Pinpoint the cell where the given text exists, returning its [X, Y] midpoint coordinate. 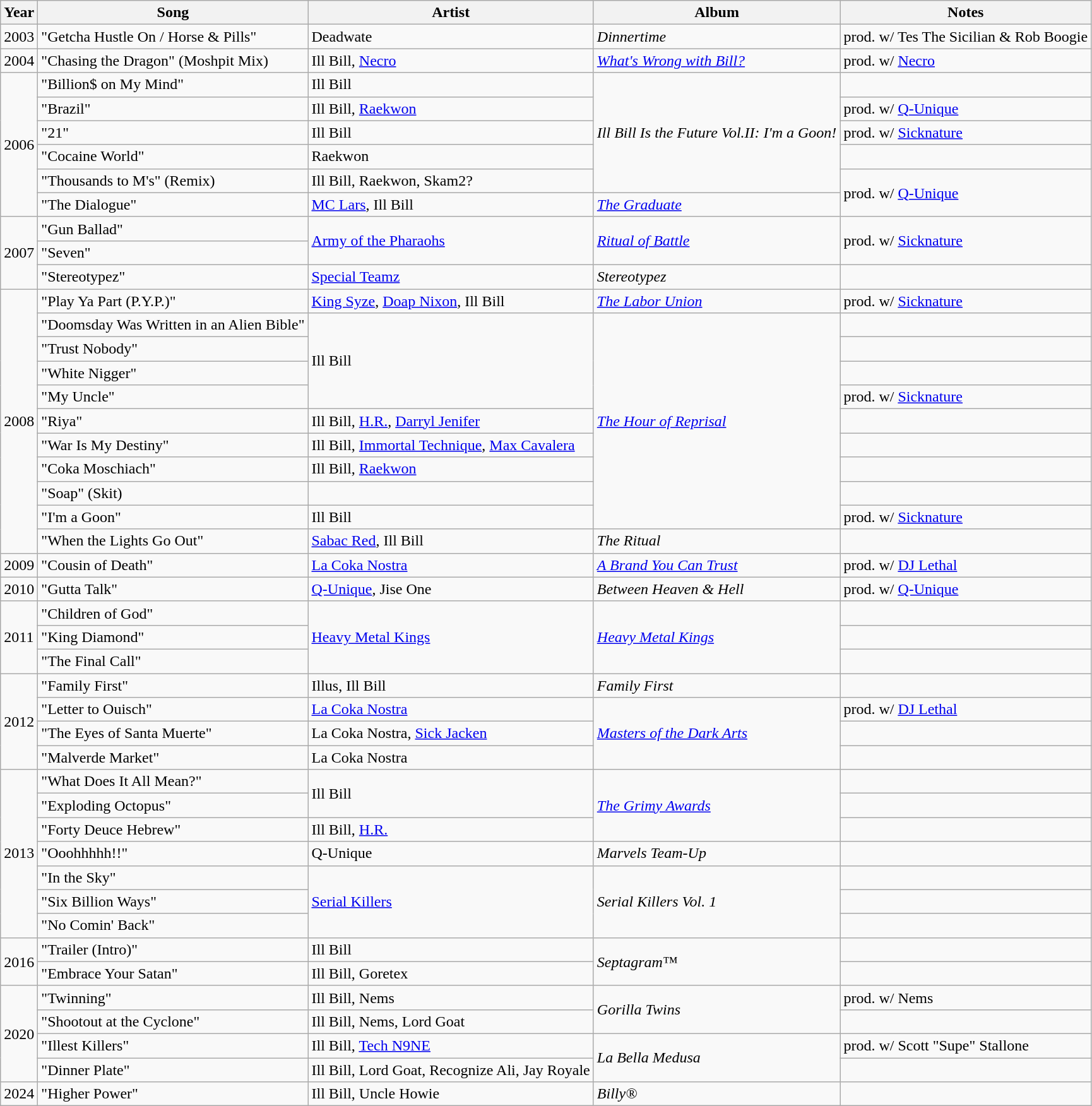
The Graduate [717, 205]
"Coka Moschiach" [173, 469]
prod. w/ Scott "Supe" Stallone [966, 1045]
The Hour of Reprisal [717, 422]
"The Eyes of Santa Muerte" [173, 734]
prod. w/ Nems [966, 997]
Gorilla Twins [717, 1009]
Masters of the Dark Arts [717, 734]
"Illest Killers" [173, 1045]
"The Final Call" [173, 661]
"Thousands to M's" (Remix) [173, 181]
"Embrace Your Satan" [173, 973]
"Riya" [173, 421]
Notes [966, 13]
"Letter to Ouisch" [173, 710]
"Gutta Talk" [173, 589]
"Chasing the Dragon" (Moshpit Mix) [173, 61]
2004 [19, 61]
Ill Bill, H.R., Darryl Jenifer [451, 421]
"Cousin of Death" [173, 565]
"Seven" [173, 253]
Ill Bill, Nems [451, 997]
Stereotypez [717, 276]
"Malverde Market" [173, 758]
"When the Lights Go Out" [173, 541]
MC Lars, Ill Bill [451, 205]
"Trust Nobody" [173, 349]
2016 [19, 961]
The Ritual [717, 541]
La Coka Nostra, Sick Jacken [451, 734]
What's Wrong with Bill? [717, 61]
"Higher Power" [173, 1094]
"Children of God" [173, 613]
Special Teamz [451, 276]
"Dinner Plate" [173, 1070]
2007 [19, 253]
Year [19, 13]
Q-Unique [451, 853]
"Soap" (Skit) [173, 493]
Ill Bill, Tech N9NE [451, 1045]
2024 [19, 1094]
Ill Bill, Uncle Howie [451, 1094]
Ill Bill, Lord Goat, Recognize Ali, Jay Royale [451, 1070]
Ill Bill, Goretex [451, 973]
Q-Unique, Jise One [451, 589]
Ill Bill, Necro [451, 61]
Ill Bill Is the Future Vol.II: I'm a Goon! [717, 133]
Serial Killers [451, 901]
Ill Bill, Raekwon, Skam2? [451, 181]
"No Comin' Back" [173, 925]
"Stereotypez" [173, 276]
"My Uncle" [173, 397]
"Shootout at the Cyclone" [173, 1021]
2013 [19, 853]
Illus, Ill Bill [451, 685]
2020 [19, 1033]
2006 [19, 145]
"War Is My Destiny" [173, 445]
Septagram™ [717, 961]
King Syze, Doap Nixon, Ill Bill [451, 301]
2008 [19, 422]
"21" [173, 133]
Serial Killers Vol. 1 [717, 901]
"Twinning" [173, 997]
Raekwon [451, 157]
"King Diamond" [173, 637]
Ill Bill, Nems, Lord Goat [451, 1021]
2011 [19, 637]
Between Heaven & Hell [717, 589]
La Bella Medusa [717, 1057]
"Billion$ on My Mind" [173, 85]
"Ooohhhhh!!" [173, 853]
Army of the Pharaohs [451, 241]
2012 [19, 721]
Ill Bill, H.R. [451, 829]
Deadwate [451, 37]
Artist [451, 13]
"In the Sky" [173, 877]
"Getcha Hustle On / Horse & Pills" [173, 37]
"White Nigger" [173, 373]
"Forty Deuce Hebrew" [173, 829]
Marvels Team-Up [717, 853]
"Exploding Octopus" [173, 806]
"Doomsday Was Written in an Alien Bible" [173, 325]
The Labor Union [717, 301]
prod. w/ Tes The Sicilian & Rob Boogie [966, 37]
Dinnertime [717, 37]
2003 [19, 37]
"Six Billion Ways" [173, 901]
2009 [19, 565]
"Gun Ballad" [173, 229]
Family First [717, 685]
A Brand You Can Trust [717, 565]
Album [717, 13]
Ritual of Battle [717, 241]
prod. w/ Necro [966, 61]
2010 [19, 589]
"Cocaine World" [173, 157]
"What Does It All Mean?" [173, 782]
Song [173, 13]
"Brazil" [173, 109]
"Family First" [173, 685]
Billy® [717, 1094]
"Trailer (Intro)" [173, 949]
"Play Ya Part (P.Y.P.)" [173, 301]
"I'm a Goon" [173, 517]
"The Dialogue" [173, 205]
Ill Bill, Immortal Technique, Max Cavalera [451, 445]
Sabac Red, Ill Bill [451, 541]
The Grimy Awards [717, 806]
